Find where the given text appears and provide that cell's center as (x, y) coordinate. 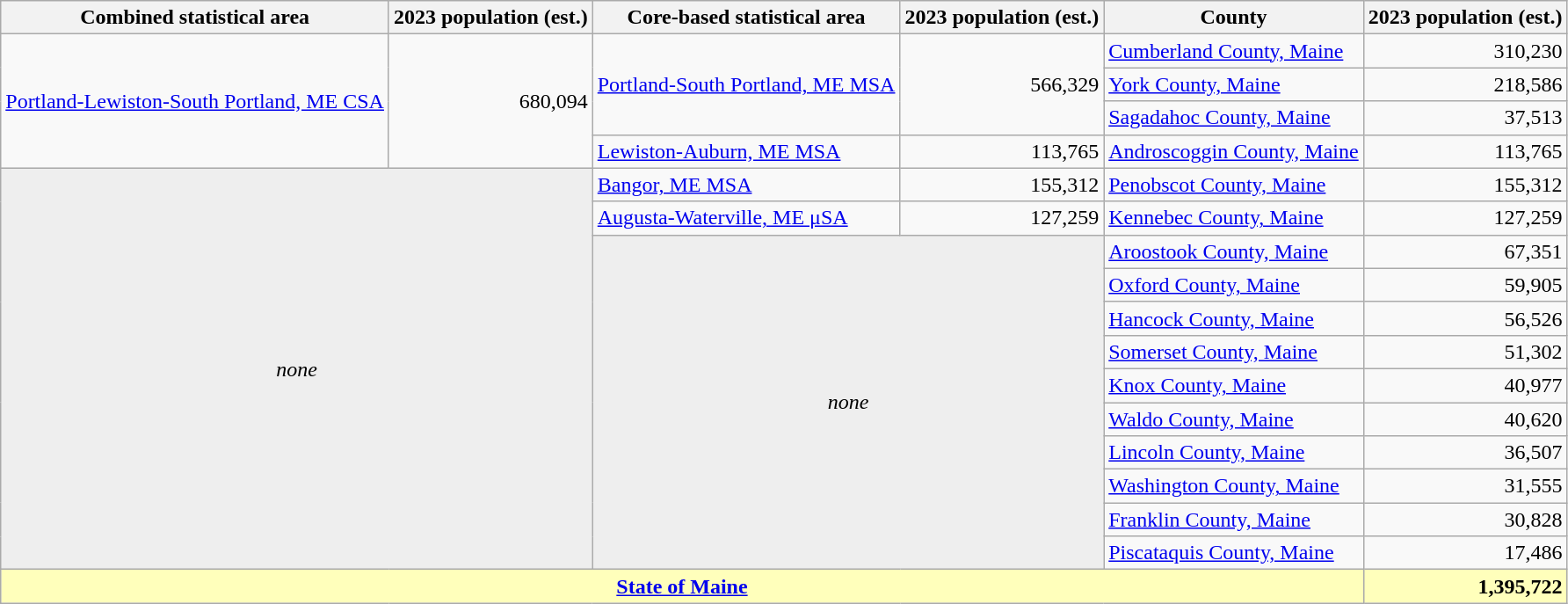
Waldo County, Maine (1234, 419)
Washington County, Maine (1234, 486)
Piscataquis County, Maine (1234, 553)
Penobscot County, Maine (1234, 185)
State of Maine (682, 586)
Cumberland County, Maine (1234, 51)
Core-based statistical area (746, 18)
Combined statistical area (195, 18)
Bangor, ME MSA (746, 185)
Kennebec County, Maine (1234, 218)
56,526 (1465, 318)
67,351 (1465, 251)
310,230 (1465, 51)
1,395,722 (1465, 586)
Androscoggin County, Maine (1234, 151)
36,507 (1465, 453)
51,302 (1465, 352)
40,977 (1465, 385)
Sagadahoc County, Maine (1234, 118)
County (1234, 18)
Knox County, Maine (1234, 385)
680,094 (490, 101)
218,586 (1465, 84)
37,513 (1465, 118)
Franklin County, Maine (1234, 520)
566,329 (1002, 84)
40,620 (1465, 419)
17,486 (1465, 553)
Aroostook County, Maine (1234, 251)
Lincoln County, Maine (1234, 453)
59,905 (1465, 285)
Oxford County, Maine (1234, 285)
Portland-South Portland, ME MSA (746, 84)
Portland-Lewiston-South Portland, ME CSA (195, 101)
Hancock County, Maine (1234, 318)
Augusta-Waterville, ME μSA (746, 218)
York County, Maine (1234, 84)
Lewiston-Auburn, ME MSA (746, 151)
31,555 (1465, 486)
30,828 (1465, 520)
Somerset County, Maine (1234, 352)
